Provide the (X, Y) coordinate of the cell's center where the given text is located.  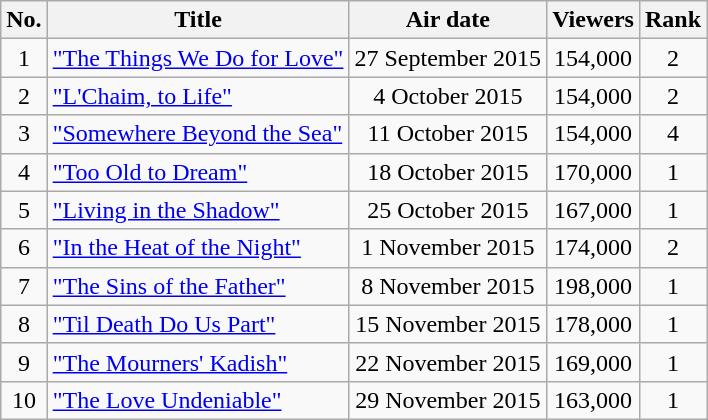
167,000 (594, 210)
"Somewhere Beyond the Sea" (198, 134)
10 (24, 400)
"Too Old to Dream" (198, 172)
3 (24, 134)
18 October 2015 (448, 172)
Air date (448, 20)
No. (24, 20)
"L'Chaim, to Life" (198, 96)
178,000 (594, 324)
8 (24, 324)
"The Love Undeniable" (198, 400)
"The Things We Do for Love" (198, 58)
25 October 2015 (448, 210)
29 November 2015 (448, 400)
"Living in the Shadow" (198, 210)
Rank (672, 20)
7 (24, 286)
163,000 (594, 400)
6 (24, 248)
4 October 2015 (448, 96)
27 September 2015 (448, 58)
"Til Death Do Us Part" (198, 324)
"In the Heat of the Night" (198, 248)
15 November 2015 (448, 324)
174,000 (594, 248)
169,000 (594, 362)
Title (198, 20)
8 November 2015 (448, 286)
5 (24, 210)
170,000 (594, 172)
9 (24, 362)
Viewers (594, 20)
"The Mourners' Kadish" (198, 362)
22 November 2015 (448, 362)
11 October 2015 (448, 134)
"The Sins of the Father" (198, 286)
198,000 (594, 286)
1 November 2015 (448, 248)
